From the cell containing the given text, extract its center point as [x, y] coordinate. 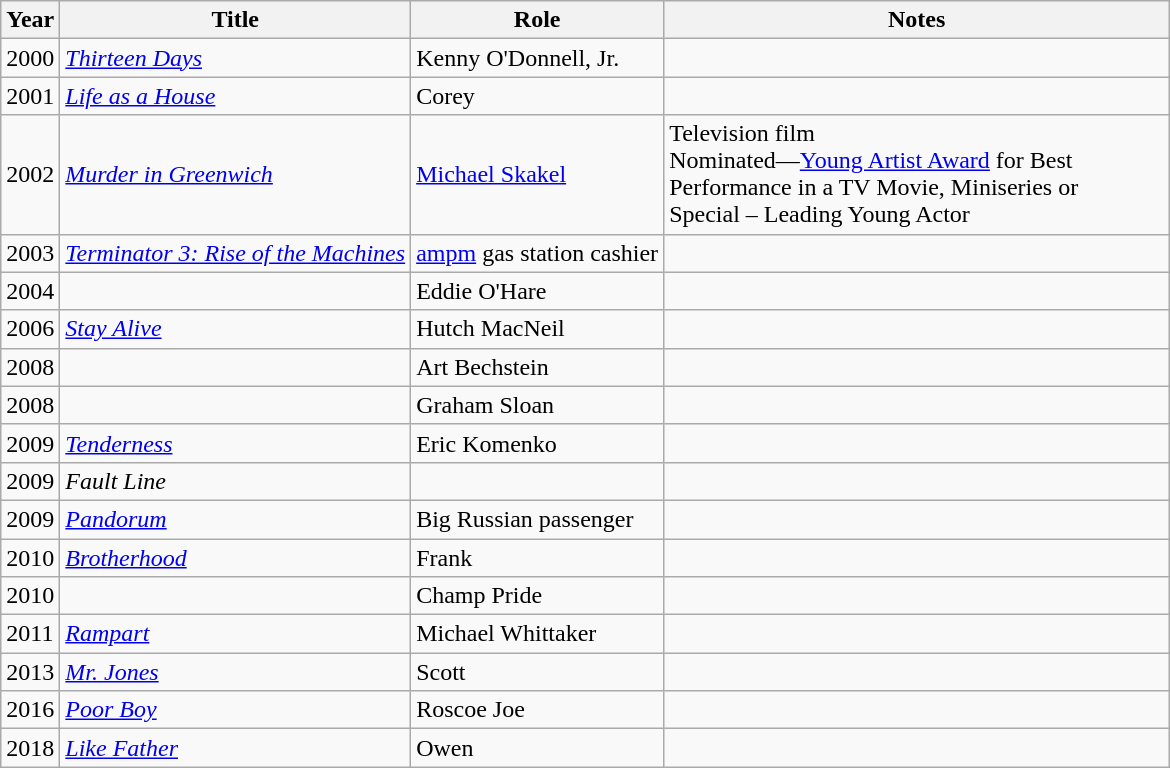
Big Russian passenger [538, 519]
Title [236, 20]
Eddie O'Hare [538, 291]
2013 [30, 672]
Notes [917, 20]
Role [538, 20]
Like Father [236, 748]
Graham Sloan [538, 405]
Mr. Jones [236, 672]
Eric Komenko [538, 443]
Scott [538, 672]
2002 [30, 174]
Fault Line [236, 481]
Hutch MacNeil [538, 329]
Corey [538, 96]
Brotherhood [236, 557]
Kenny O'Donnell, Jr. [538, 58]
Michael Whittaker [538, 634]
Pandorum [236, 519]
Owen [538, 748]
2016 [30, 710]
Roscoe Joe [538, 710]
Rampart [236, 634]
Poor Boy [236, 710]
2004 [30, 291]
2000 [30, 58]
Frank [538, 557]
Stay Alive [236, 329]
Tenderness [236, 443]
Thirteen Days [236, 58]
2006 [30, 329]
ampm gas station cashier [538, 253]
Michael Skakel [538, 174]
Year [30, 20]
2001 [30, 96]
Champ Pride [538, 596]
Terminator 3: Rise of the Machines [236, 253]
Television filmNominated—Young Artist Award for Best Performance in a TV Movie, Miniseries or Special – Leading Young Actor [917, 174]
Life as a House [236, 96]
Murder in Greenwich [236, 174]
2018 [30, 748]
2003 [30, 253]
Art Bechstein [538, 367]
2011 [30, 634]
